Provide the [x, y] coordinate of the cell's center where the given text is located.  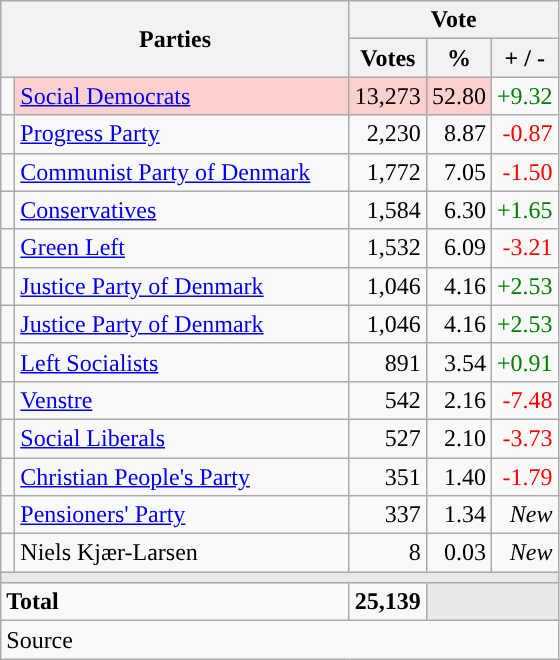
+9.32 [524, 96]
Social Liberals [182, 438]
Parties [176, 39]
Niels Kjær-Larsen [182, 553]
2,230 [388, 134]
Total [176, 602]
Source [280, 640]
Green Left [182, 248]
Vote [454, 20]
Christian People's Party [182, 477]
2.16 [458, 400]
337 [388, 515]
3.54 [458, 362]
-0.87 [524, 134]
7.05 [458, 172]
-3.21 [524, 248]
Left Socialists [182, 362]
2.10 [458, 438]
1,532 [388, 248]
8.87 [458, 134]
8 [388, 553]
-7.48 [524, 400]
Progress Party [182, 134]
% [458, 58]
Social Democrats [182, 96]
Votes [388, 58]
6.30 [458, 210]
891 [388, 362]
-1.79 [524, 477]
527 [388, 438]
542 [388, 400]
351 [388, 477]
25,139 [388, 602]
6.09 [458, 248]
-1.50 [524, 172]
1.34 [458, 515]
-3.73 [524, 438]
1,584 [388, 210]
0.03 [458, 553]
+1.65 [524, 210]
13,273 [388, 96]
Conservatives [182, 210]
+ / - [524, 58]
52.80 [458, 96]
Venstre [182, 400]
Communist Party of Denmark [182, 172]
1,772 [388, 172]
+0.91 [524, 362]
1.40 [458, 477]
Pensioners' Party [182, 515]
